Determine the [X, Y] coordinate at the center of the cell enclosing the given text.  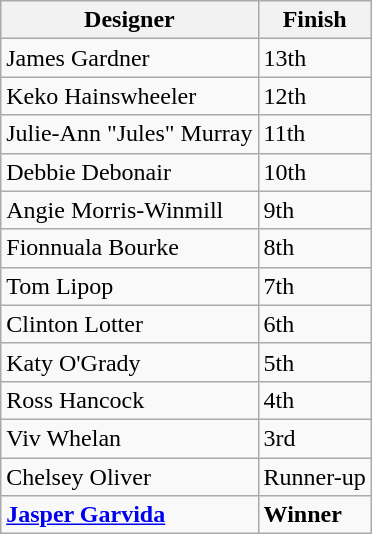
6th [314, 324]
3rd [314, 438]
Designer [130, 20]
13th [314, 58]
James Gardner [130, 58]
Jasper Garvida [130, 515]
7th [314, 286]
Julie-Ann "Jules" Murray [130, 134]
Ross Hancock [130, 400]
Angie Morris-Winmill [130, 210]
8th [314, 248]
9th [314, 210]
12th [314, 96]
Viv Whelan [130, 438]
Katy O'Grady [130, 362]
4th [314, 400]
Runner-up [314, 477]
Chelsey Oliver [130, 477]
Debbie Debonair [130, 172]
5th [314, 362]
Clinton Lotter [130, 324]
10th [314, 172]
Keko Hainswheeler [130, 96]
11th [314, 134]
Tom Lipop [130, 286]
Fionnuala Bourke [130, 248]
Winner [314, 515]
Finish [314, 20]
